Locate the cell with the specified text and output its (x, y) center coordinate. 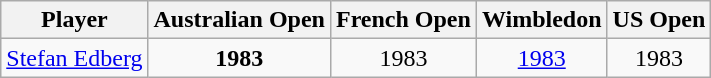
US Open (659, 20)
Player (74, 20)
Stefan Edberg (74, 58)
Australian Open (239, 20)
Wimbledon (542, 20)
French Open (403, 20)
